From the cell containing the given text, extract its center point as (x, y) coordinate. 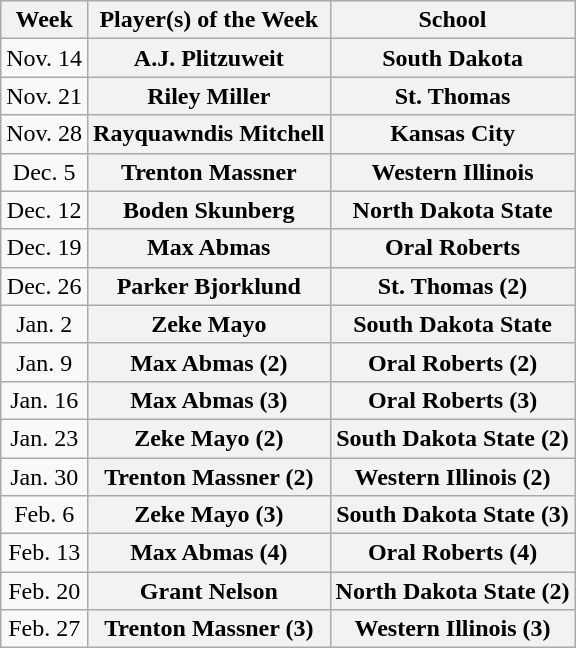
Oral Roberts (2) (452, 362)
Dec. 19 (44, 248)
Nov. 28 (44, 134)
School (452, 20)
Oral Roberts (4) (452, 553)
Trenton Massner (2) (209, 477)
Week (44, 20)
A.J. Plitzuweit (209, 58)
South Dakota (452, 58)
Kansas City (452, 134)
St. Thomas (2) (452, 286)
Trenton Massner (3) (209, 629)
Jan. 2 (44, 324)
Trenton Massner (209, 172)
Max Abmas (2) (209, 362)
Western Illinois (3) (452, 629)
Player(s) of the Week (209, 20)
Feb. 20 (44, 591)
South Dakota State (452, 324)
Nov. 21 (44, 96)
Max Abmas (3) (209, 400)
Jan. 23 (44, 438)
Riley Miller (209, 96)
Feb. 6 (44, 515)
Grant Nelson (209, 591)
Parker Bjorklund (209, 286)
Jan. 9 (44, 362)
Oral Roberts (452, 248)
North Dakota State (452, 210)
Zeke Mayo (209, 324)
Jan. 16 (44, 400)
Western Illinois (2) (452, 477)
Max Abmas (209, 248)
Dec. 12 (44, 210)
Dec. 26 (44, 286)
Oral Roberts (3) (452, 400)
Rayquawndis Mitchell (209, 134)
Dec. 5 (44, 172)
St. Thomas (452, 96)
Feb. 27 (44, 629)
South Dakota State (2) (452, 438)
North Dakota State (2) (452, 591)
Zeke Mayo (2) (209, 438)
Nov. 14 (44, 58)
Western Illinois (452, 172)
Max Abmas (4) (209, 553)
South Dakota State (3) (452, 515)
Feb. 13 (44, 553)
Zeke Mayo (3) (209, 515)
Jan. 30 (44, 477)
Boden Skunberg (209, 210)
